Provide the [x, y] coordinate of the cell's center where the given text is located.  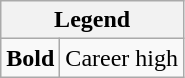
Career high [122, 58]
Bold [30, 58]
Legend [92, 20]
